For the text-containing cell, return its midpoint in [x, y] coordinate format. 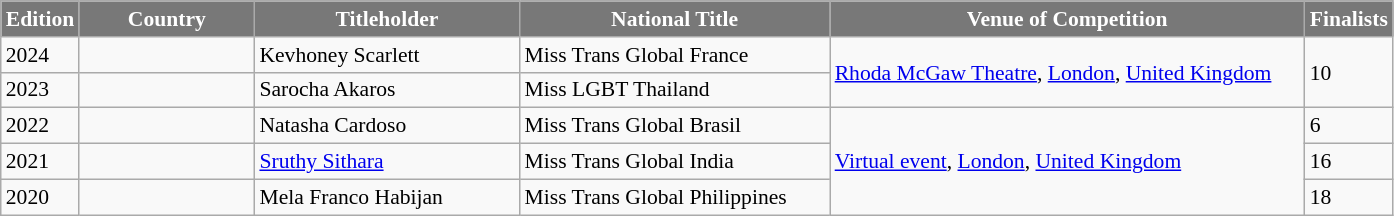
Kevhoney Scarlett [386, 55]
Edition [40, 19]
Miss Trans Global France [675, 55]
Rhoda McGaw Theatre, London, United Kingdom [1068, 72]
18 [1349, 197]
Sarocha Akaros [386, 90]
6 [1349, 126]
2021 [40, 162]
Virtual event, London, United Kingdom [1068, 162]
2024 [40, 55]
National Title [675, 19]
Mela Franco Habijan [386, 197]
Sruthy Sithara [386, 162]
2020 [40, 197]
Titleholder [386, 19]
16 [1349, 162]
Country [166, 19]
Venue of Competition [1068, 19]
Miss LGBT Thailand [675, 90]
Finalists [1349, 19]
2022 [40, 126]
10 [1349, 72]
Natasha Cardoso [386, 126]
2023 [40, 90]
Miss Trans Global Philippines [675, 197]
Miss Trans Global India [675, 162]
Miss Trans Global Brasil [675, 126]
